Find where the given text appears and provide that cell's center as [X, Y] coordinate. 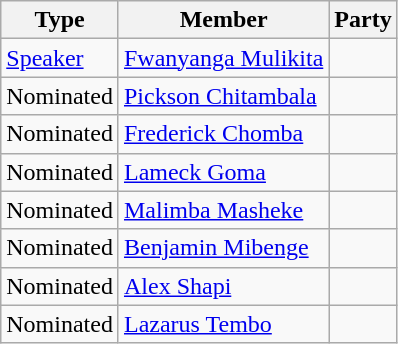
Party [363, 20]
Benjamin Mibenge [223, 248]
Alex Shapi [223, 286]
Lameck Goma [223, 172]
Frederick Chomba [223, 134]
Fwanyanga Mulikita [223, 58]
Speaker [60, 58]
Lazarus Tembo [223, 324]
Member [223, 20]
Malimba Masheke [223, 210]
Pickson Chitambala [223, 96]
Type [60, 20]
